Return (x, y) of the center of cell containing provided text 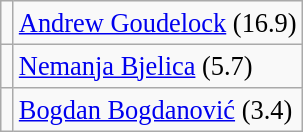
Nemanja Bjelica (5.7) (158, 66)
Bogdan Bogdanović (3.4) (158, 109)
Andrew Goudelock (16.9) (158, 22)
